From the cell containing the given text, extract its center point as (X, Y) coordinate. 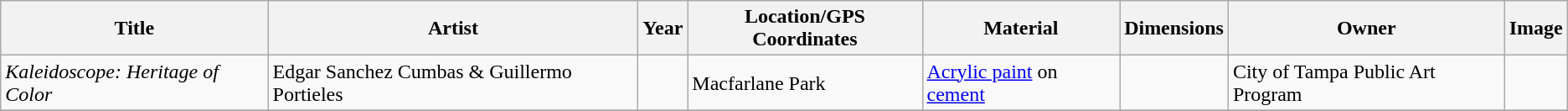
Edgar Sanchez Cumbas & Guillermo Portieles (453, 82)
Owner (1366, 29)
Acrylic paint on cement (1021, 82)
City of Tampa Public Art Program (1366, 82)
Material (1021, 29)
Title (134, 29)
Dimensions (1174, 29)
Location/GPS Coordinates (805, 29)
Artist (453, 29)
Year (663, 29)
Macfarlane Park (805, 82)
Kaleidoscope: Heritage of Color (134, 82)
Image (1536, 29)
